Output the [x, y] coordinate of the center of the cell containing the given text.  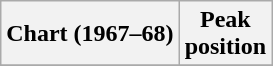
Peakposition [225, 34]
Chart (1967–68) [90, 34]
